Pinpoint the cell where the given text exists, returning its (X, Y) midpoint coordinate. 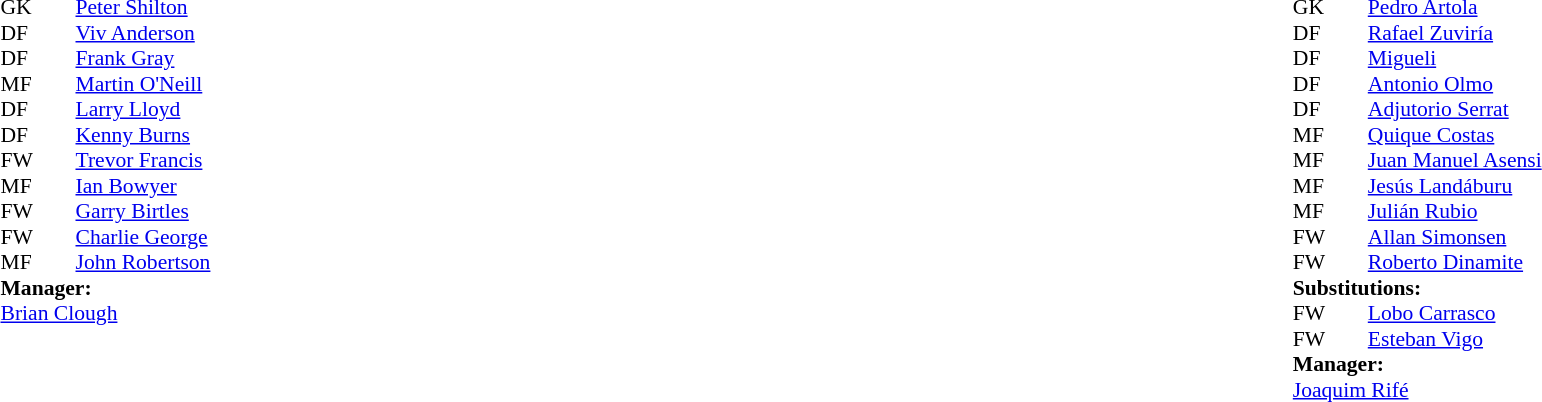
Julián Rubio (1455, 211)
Roberto Dinamite (1455, 263)
Esteban Vigo (1455, 339)
John Robertson (144, 263)
Viv Anderson (144, 33)
Allan Simonsen (1455, 237)
Larry Lloyd (144, 109)
Juan Manuel Asensi (1455, 161)
Migueli (1455, 59)
Kenny Burns (144, 135)
Trevor Francis (144, 161)
Substitutions: (1418, 288)
Brian Clough (105, 313)
Ian Bowyer (144, 186)
Frank Gray (144, 59)
Lobo Carrasco (1455, 313)
Rafael Zuviría (1455, 33)
Jesús Landáburu (1455, 186)
Adjutorio Serrat (1455, 109)
Quique Costas (1455, 135)
Antonio Olmo (1455, 84)
Garry Birtles (144, 211)
Charlie George (144, 237)
Martin O'Neill (144, 84)
